Capture the cell that displays the provided text and extract its (x, y) central coordinate. 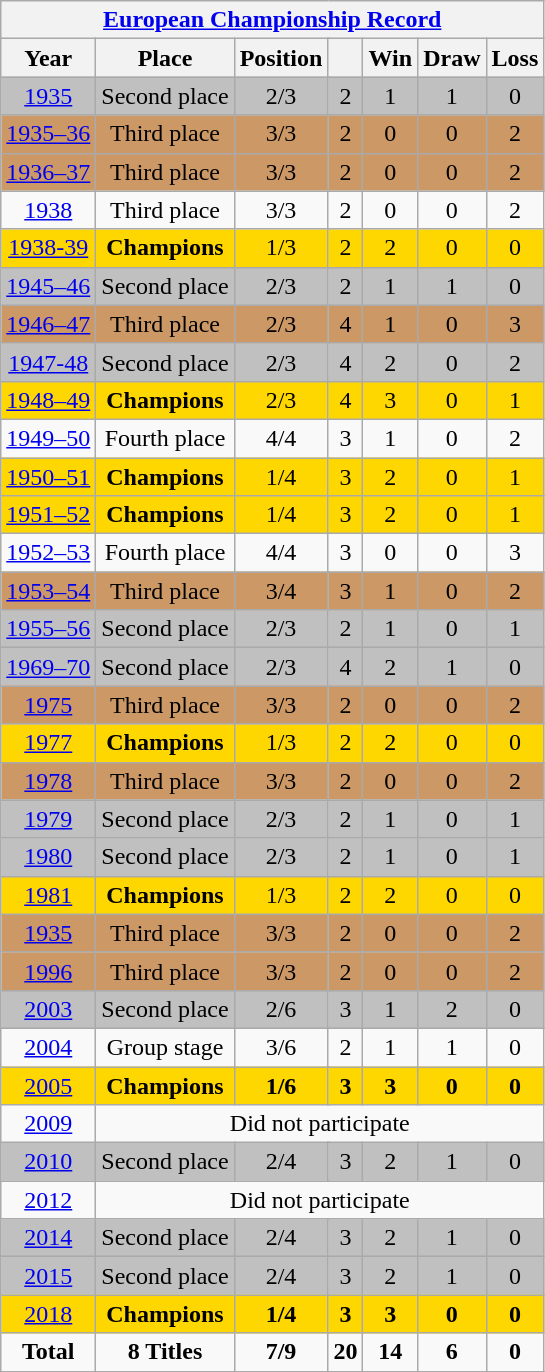
3/6 (281, 1047)
Total (48, 1352)
1980 (48, 857)
1950–51 (48, 477)
2003 (48, 1009)
1952–53 (48, 553)
2005 (48, 1085)
1936–37 (48, 172)
2015 (48, 1276)
1981 (48, 895)
1953–54 (48, 591)
Loss (515, 58)
1949–50 (48, 438)
2014 (48, 1238)
1935–36 (48, 134)
6 (452, 1352)
European Championship Record (272, 20)
2/6 (281, 1009)
2004 (48, 1047)
1977 (48, 743)
Position (281, 58)
8 Titles (165, 1352)
Place (165, 58)
1945–46 (48, 286)
20 (346, 1352)
2018 (48, 1314)
1969–70 (48, 667)
1948–49 (48, 400)
2010 (48, 1162)
Group stage (165, 1047)
1938-39 (48, 248)
2009 (48, 1124)
14 (390, 1352)
7/9 (281, 1352)
Draw (452, 58)
1979 (48, 819)
1975 (48, 705)
1/6 (281, 1085)
1946–47 (48, 324)
Year (48, 58)
1951–52 (48, 515)
1938 (48, 210)
2012 (48, 1200)
3/4 (281, 591)
1996 (48, 971)
Win (390, 58)
1947-48 (48, 362)
1955–56 (48, 629)
1978 (48, 781)
